Find where the given text appears and provide that cell's center as [x, y] coordinate. 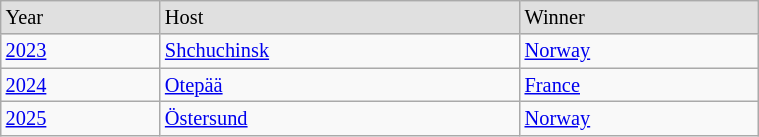
Winner [639, 17]
France [639, 85]
2025 [80, 118]
2024 [80, 85]
Host [340, 17]
Shchuchinsk [340, 51]
Year [80, 17]
Otepää [340, 85]
Östersund [340, 118]
2023 [80, 51]
